Locate the cell with the specified text and output its [x, y] center coordinate. 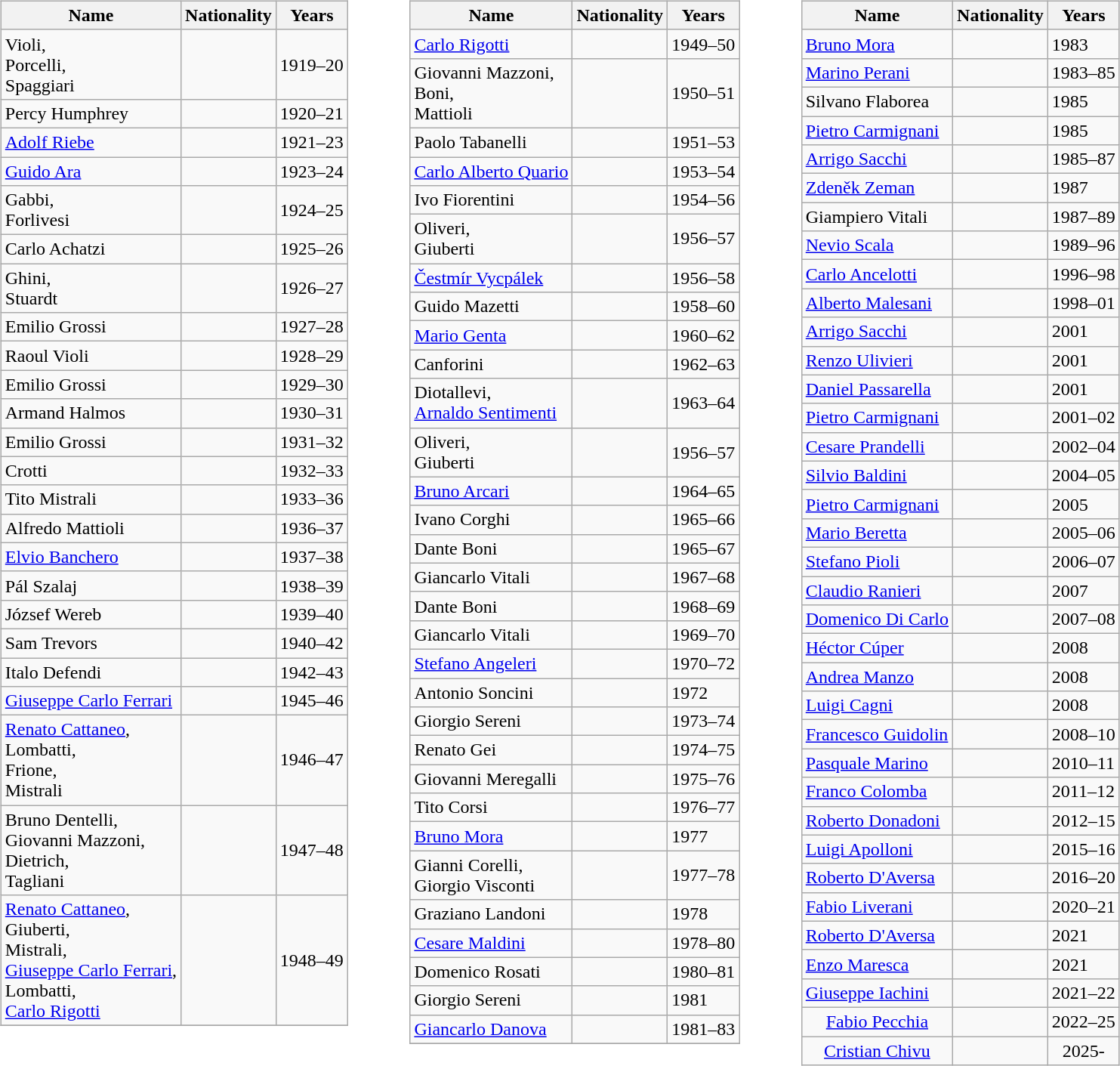
Crotti [91, 471]
1946–47 [311, 760]
1980–81 [704, 972]
2025- [1083, 1051]
1987 [1083, 188]
1968–69 [704, 606]
2022–25 [1083, 1021]
Domenico Rosati [491, 972]
1973–74 [704, 721]
2012–15 [1083, 820]
1970–72 [704, 663]
1930–31 [311, 413]
Stefano Pioli [877, 561]
1950–51 [704, 93]
2011–12 [1083, 792]
2002–04 [1083, 446]
1937–38 [311, 557]
Armand Halmos [91, 413]
1969–70 [704, 635]
Canforini [491, 364]
Giancarlo Danova [491, 1029]
Daniel Passarella [877, 389]
2006–07 [1083, 561]
2010–11 [1083, 763]
1942–43 [311, 672]
1925–26 [311, 249]
2008–10 [1083, 734]
1960–62 [704, 335]
Silvano Flaborea [877, 101]
2004–05 [1083, 475]
Nevio Scala [877, 246]
Francesco Guidolin [877, 734]
1920–21 [311, 113]
1989–96 [1083, 246]
Paolo Tabanelli [491, 142]
Carlo Achatzi [91, 249]
Giovanni Mazzoni, Boni, Mattioli [491, 93]
1933–36 [311, 499]
2007–08 [1083, 620]
2001–02 [1083, 418]
2015–16 [1083, 849]
1987–89 [1083, 217]
1936–37 [311, 528]
Luigi Apolloni [877, 849]
1976–77 [704, 808]
1965–66 [704, 520]
1919–20 [311, 64]
Renzo Ulivieri [877, 360]
Andrea Manzo [877, 677]
Alfredo Mattioli [91, 528]
Alberto Malesani [877, 303]
Franco Colomba [877, 792]
Luigi Cagni [877, 706]
1964–65 [704, 491]
1978–80 [704, 943]
Bruno Arcari [491, 491]
Renato Cattaneo, Giuberti, Mistrali, Giuseppe Carlo Ferrari, Lombatti, Carlo Rigotti [91, 961]
Carlo Alberto Quario [491, 171]
Tito Mistrali [91, 499]
Roberto Donadoni [877, 820]
Zdeněk Zeman [877, 188]
Claudio Ranieri [877, 590]
1951–53 [704, 142]
Giuseppe Iachini [877, 993]
Cesare Prandelli [877, 446]
1949–50 [704, 44]
1926–27 [311, 289]
Giuseppe Carlo Ferrari [91, 701]
2020–21 [1083, 907]
Raoul Violi [91, 356]
1963–64 [704, 403]
Graziano Landoni [491, 914]
1931–32 [311, 442]
Ivo Fiorentini [491, 200]
1977 [704, 836]
Domenico Di Carlo [877, 620]
Čestmír Vycpálek [491, 278]
1928–29 [311, 356]
Cesare Maldini [491, 943]
Stefano Angeleri [491, 663]
Pasquale Marino [877, 763]
1940–42 [311, 643]
Marino Perani [877, 73]
1932–33 [311, 471]
1998–01 [1083, 303]
Guido Ara [91, 171]
1972 [704, 693]
Gianni Corelli, Giorgio Visconti [491, 875]
Antonio Soncini [491, 693]
1996–98 [1083, 274]
1947–48 [311, 851]
1927–28 [311, 327]
Adolf Riebe [91, 142]
Gabbi, Forlivesi [91, 210]
1948–49 [311, 961]
Italo Defendi [91, 672]
1975–76 [704, 779]
1981–83 [704, 1029]
József Wereb [91, 614]
Renato Cattaneo, Lombatti, Frione, Mistrali [91, 760]
Guido Mazetti [491, 307]
Ivano Corghi [491, 520]
Mario Beretta [877, 533]
1924–25 [311, 210]
Elvio Banchero [91, 557]
1983 [1083, 44]
1954–56 [704, 200]
Giovanni Meregalli [491, 779]
1978 [704, 914]
Diotallevi, Arnaldo Sentimenti [491, 403]
1953–54 [704, 171]
1965–67 [704, 548]
2007 [1083, 590]
1981 [704, 1000]
Ghini, Stuardt [91, 289]
Enzo Maresca [877, 964]
1974–75 [704, 750]
1923–24 [311, 171]
Carlo Ancelotti [877, 274]
1956–58 [704, 278]
1929–30 [311, 385]
2016–20 [1083, 878]
1938–39 [311, 586]
1939–40 [311, 614]
Giampiero Vitali [877, 217]
1921–23 [311, 142]
1945–46 [311, 701]
Carlo Rigotti [491, 44]
1977–78 [704, 875]
Silvio Baldini [877, 475]
Renato Gei [491, 750]
Fabio Pecchia [877, 1021]
Bruno Dentelli, Giovanni Mazzoni, Dietrich, Tagliani [91, 851]
1962–63 [704, 364]
1983–85 [1083, 73]
2005–06 [1083, 533]
Violi, Porcelli, Spaggiari [91, 64]
Percy Humphrey [91, 113]
1967–68 [704, 577]
Sam Trevors [91, 643]
Cristian Chivu [877, 1051]
Pál Szalaj [91, 586]
Mario Genta [491, 335]
1958–60 [704, 307]
Fabio Liverani [877, 907]
Héctor Cúper [877, 648]
2005 [1083, 504]
1985–87 [1083, 159]
Tito Corsi [491, 808]
2021–22 [1083, 993]
